Provide the (x, y) coordinate of the cell's center where the given text is located.  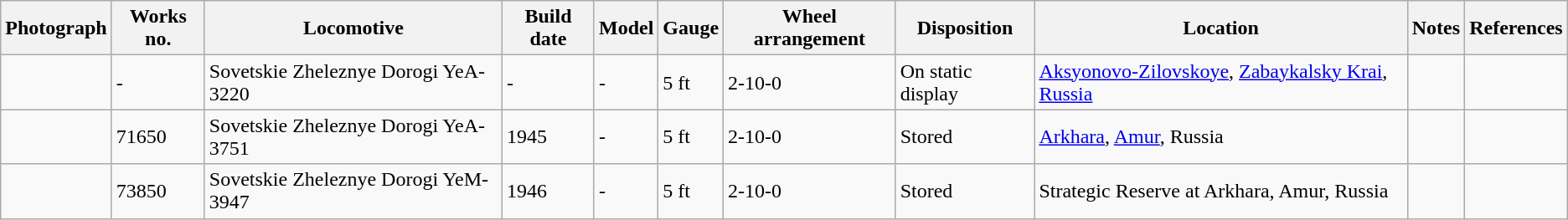
Disposition (965, 28)
Gauge (691, 28)
73850 (157, 191)
Sovetskie Zheleznye Dorogi YeM-3947 (353, 191)
Photograph (56, 28)
Location (1221, 28)
71650 (157, 137)
Model (626, 28)
Arkhara, Amur, Russia (1221, 137)
Wheel arrangement (810, 28)
Notes (1436, 28)
Sovetskie Zheleznye Dorogi YeA-3751 (353, 137)
References (1516, 28)
1946 (548, 191)
Build date (548, 28)
Works no. (157, 28)
1945 (548, 137)
Aksyonovo-Zilovskoye, Zabaykalsky Krai, Russia (1221, 82)
Strategic Reserve at Arkhara, Amur, Russia (1221, 191)
Sovetskie Zheleznye Dorogi YeA-3220 (353, 82)
Locomotive (353, 28)
On static display (965, 82)
